Locate the cell with the specified text and output its (x, y) center coordinate. 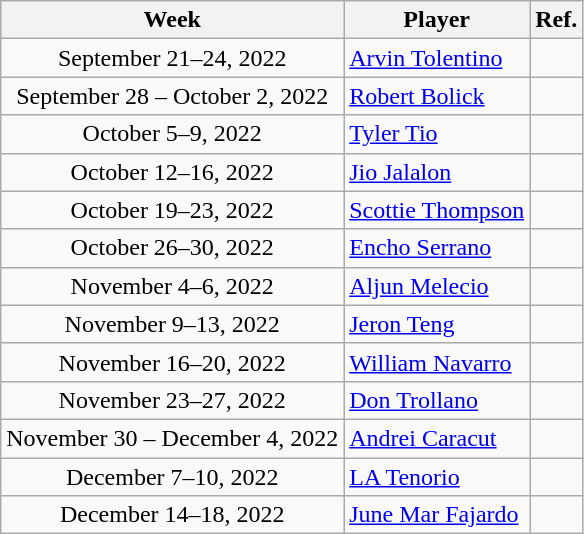
September 21–24, 2022 (172, 58)
June Mar Fajardo (437, 515)
Player (437, 20)
October 26–30, 2022 (172, 248)
Jeron Teng (437, 324)
Andrei Caracut (437, 438)
October 19–23, 2022 (172, 210)
William Navarro (437, 362)
Aljun Melecio (437, 286)
November 23–27, 2022 (172, 400)
Scottie Thompson (437, 210)
Ref. (556, 20)
Robert Bolick (437, 96)
November 16–20, 2022 (172, 362)
September 28 – October 2, 2022 (172, 96)
Jio Jalalon (437, 172)
Don Trollano (437, 400)
Arvin Tolentino (437, 58)
October 12–16, 2022 (172, 172)
December 7–10, 2022 (172, 477)
November 4–6, 2022 (172, 286)
October 5–9, 2022 (172, 134)
December 14–18, 2022 (172, 515)
Tyler Tio (437, 134)
November 9–13, 2022 (172, 324)
LA Tenorio (437, 477)
Week (172, 20)
Encho Serrano (437, 248)
November 30 – December 4, 2022 (172, 438)
